Detect which cell encompasses the target text, then output its [x, y] center coordinate. 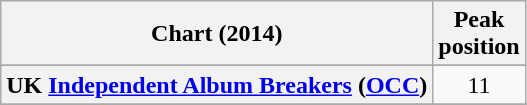
Peakposition [479, 34]
11 [479, 85]
UK Independent Album Breakers (OCC) [217, 85]
Chart (2014) [217, 34]
